Identify which cell holds the provided text, then report its [X, Y] central coordinate. 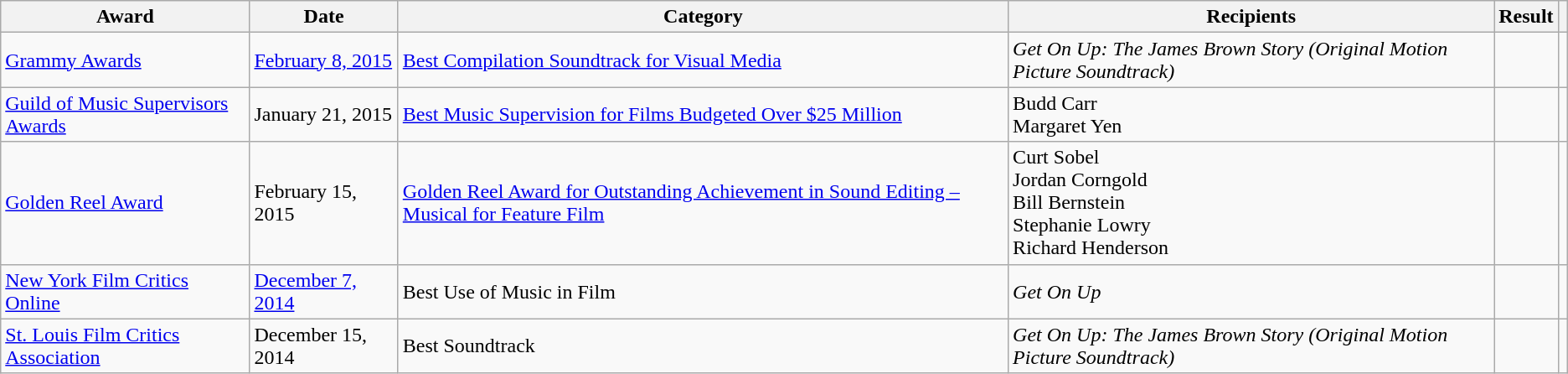
Get On Up [1251, 292]
Curt SobelJordan CorngoldBill BernsteinStephanie LowryRichard Henderson [1251, 203]
February 15, 2015 [323, 203]
Golden Reel Award [126, 203]
Golden Reel Award for Outstanding Achievement in Sound Editing – Musical for Feature Film [703, 203]
Result [1526, 17]
Category [703, 17]
Guild of Music Supervisors Awards [126, 114]
December 15, 2014 [323, 345]
New York Film Critics Online [126, 292]
Date [323, 17]
Budd CarrMargaret Yen [1251, 114]
St. Louis Film Critics Association [126, 345]
Best Use of Music in Film [703, 292]
January 21, 2015 [323, 114]
Grammy Awards [126, 60]
December 7, 2014 [323, 292]
Best Music Supervision for Films Budgeted Over $25 Million [703, 114]
Award [126, 17]
Best Soundtrack [703, 345]
Best Compilation Soundtrack for Visual Media [703, 60]
February 8, 2015 [323, 60]
Recipients [1251, 17]
